Return [X, Y] of the center of cell containing provided text 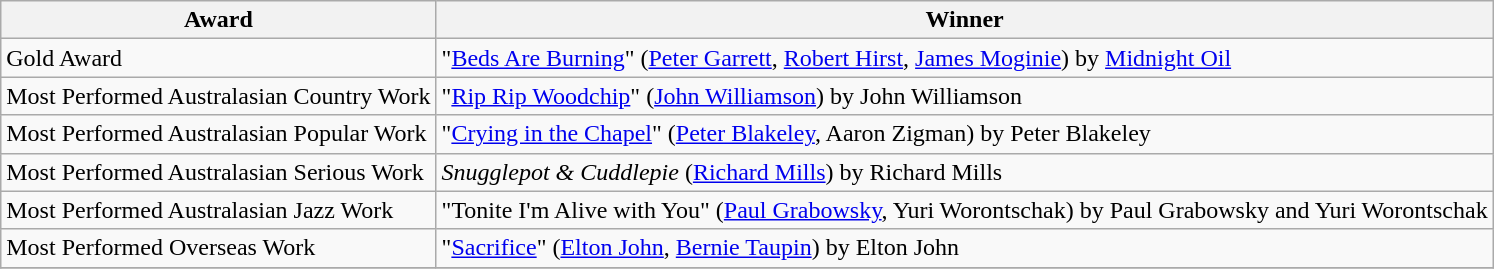
Gold Award [218, 58]
Winner [964, 20]
"Crying in the Chapel" (Peter Blakeley, Aaron Zigman) by Peter Blakeley [964, 134]
"Rip Rip Woodchip" (John Williamson) by John Williamson [964, 96]
Most Performed Australasian Serious Work [218, 172]
Award [218, 20]
Most Performed Australasian Country Work [218, 96]
Most Performed Australasian Popular Work [218, 134]
"Sacrifice" (Elton John, Bernie Taupin) by Elton John [964, 248]
"Beds Are Burning" (Peter Garrett, Robert Hirst, James Moginie) by Midnight Oil [964, 58]
Snugglepot & Cuddlepie (Richard Mills) by Richard Mills [964, 172]
Most Performed Overseas Work [218, 248]
"Tonite I'm Alive with You" (Paul Grabowsky, Yuri Worontschak) by Paul Grabowsky and Yuri Worontschak [964, 210]
Most Performed Australasian Jazz Work [218, 210]
